Locate the cell with the specified text and output its (X, Y) center coordinate. 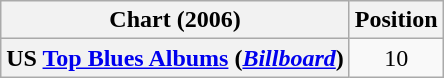
10 (396, 58)
Chart (2006) (176, 20)
Position (396, 20)
US Top Blues Albums (Billboard) (176, 58)
